Identify which cell holds the provided text, then report its (X, Y) central coordinate. 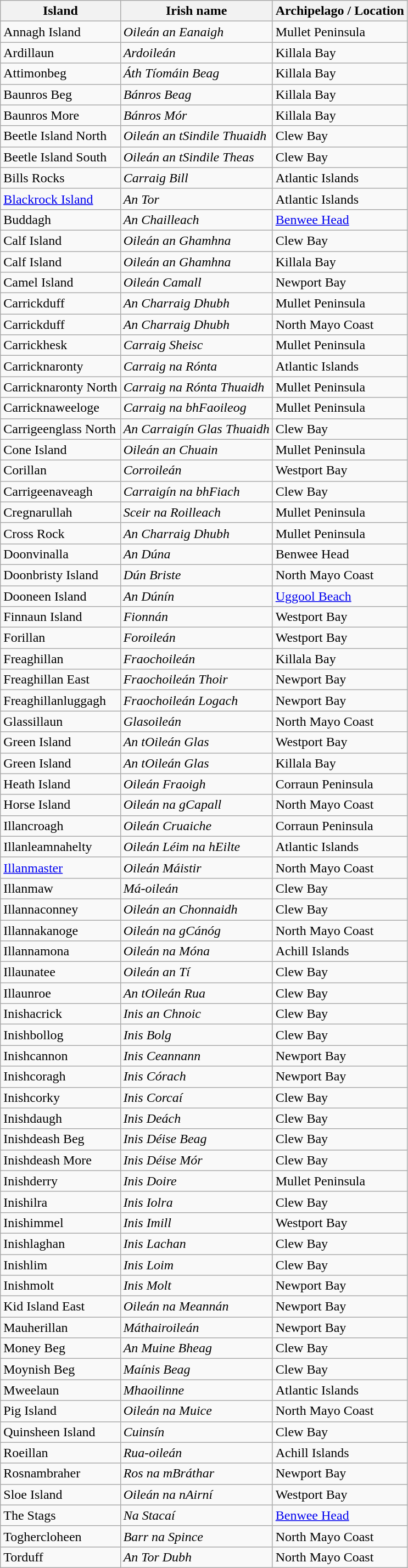
Fraochoileán Thoir (197, 680)
Cone Island (60, 450)
Inis Déise Beag (197, 1139)
Glasoileán (197, 721)
Rosnambraher (60, 1474)
Illancroagh (60, 826)
Carraig Bill (197, 178)
Bánros Beag (197, 94)
Roeillan (60, 1453)
Freaghillan East (60, 680)
Oileán an Chuain (197, 450)
Carricknaronty North (60, 387)
Oileán Léim na hEilte (197, 847)
Illannamona (60, 951)
Carricknaweeloge (60, 408)
Forillan (60, 638)
Inishmolt (60, 1286)
Inishilra (60, 1202)
The Stags (60, 1515)
Inis Córach (197, 1077)
Oileán an tSindile Thuaidh (197, 136)
Carricknaronty (60, 366)
Moynish Beg (60, 1369)
Toghercloheen (60, 1536)
Illannakanoge (60, 931)
Quinsheen Island (60, 1432)
An Carraigín Glas Thuaidh (197, 429)
Inis Loim (197, 1264)
Doonbristy Island (60, 575)
An Dúnín (197, 596)
Mauherillan (60, 1328)
Inis Molt (197, 1286)
Oileán na Móna (197, 951)
Oileán Fraoigh (197, 784)
Attimonbeg (60, 74)
Carraig Sheisc (197, 345)
Illanmaw (60, 888)
Fraochoileán (197, 659)
Ardoileán (197, 53)
Dooneen Island (60, 596)
Inishlim (60, 1264)
Ros na mBráthar (197, 1474)
Bánros Mór (197, 115)
Cregnarullah (60, 512)
Illannaconney (60, 909)
Ardillaun (60, 53)
An Muine Bheag (197, 1348)
Oileán an Chonnaidh (197, 909)
Torduff (60, 1557)
Inis Deách (197, 1118)
Inishlaghan (60, 1244)
Carrigeenglass North (60, 429)
Oileán na gCapall (197, 805)
Inishacrick (60, 1014)
Illaunatee (60, 972)
Fraochoileán Logach (197, 701)
Sloe Island (60, 1494)
Inis Doire (197, 1181)
Inishcannon (60, 1056)
Annagh Island (60, 32)
An Tor (197, 199)
Inishdeash More (60, 1160)
Máthairoileán (197, 1328)
Inis Lachan (197, 1244)
Má-oileán (197, 888)
Carrickhesk (60, 345)
Camel Island (60, 283)
Inishcorky (60, 1097)
Oileán na gCánóg (197, 931)
Inishdaugh (60, 1118)
Carrigeenaveagh (60, 491)
Oileán an Eanaigh (197, 32)
Corroileán (197, 471)
Freaghillan (60, 659)
Cross Rock (60, 533)
Baunros More (60, 115)
An Dúna (197, 554)
An tOileán Rua (197, 993)
Carraigín na bhFiach (197, 491)
Carraig na bhFaoileog (197, 408)
Money Beg (60, 1348)
Uggool Beach (339, 596)
Horse Island (60, 805)
Finnaun Island (60, 617)
Áth Tíomáin Beag (197, 74)
An Tor Dubh (197, 1557)
Sceir na Roilleach (197, 512)
Doonvinalla (60, 554)
Oileán na Meannán (197, 1307)
Buddagh (60, 220)
Inis Ceannann (197, 1056)
Kid Island East (60, 1307)
Baunros Beg (60, 94)
Island (60, 11)
Inis Iolra (197, 1202)
Irish name (197, 11)
Inishcoragh (60, 1077)
Inishdeash Beg (60, 1139)
Fionnán (197, 617)
Oileán an Tí (197, 972)
Inis Déise Mór (197, 1160)
An Chailleach (197, 220)
Inis an Chnoic (197, 1014)
Inishbollog (60, 1035)
Maínis Beag (197, 1369)
Beetle Island South (60, 157)
Inishderry (60, 1181)
Dún Briste (197, 575)
Oileán Cruaiche (197, 826)
Pig Island (60, 1411)
Barr na Spince (197, 1536)
Cuinsín (197, 1432)
Rua-oileán (197, 1453)
Oileán na Muice (197, 1411)
Inis Bolg (197, 1035)
Inishimmel (60, 1223)
Inis Imill (197, 1223)
Glassillaun (60, 721)
Illaunroe (60, 993)
Mweelaun (60, 1390)
Beetle Island North (60, 136)
Heath Island (60, 784)
Blackrock Island (60, 199)
Archipelago / Location (339, 11)
Na Stacaí (197, 1515)
Oileán Camall (197, 283)
Oileán na nAirní (197, 1494)
Oileán an tSindile Theas (197, 157)
Illanmaster (60, 867)
Carraig na Rónta (197, 366)
Bills Rocks (60, 178)
Inis Corcaí (197, 1097)
Mhaoilinne (197, 1390)
Corillan (60, 471)
Foroileán (197, 638)
Oileán Máistir (197, 867)
Freaghillanluggagh (60, 701)
Carraig na Rónta Thuaidh (197, 387)
Illanleamnahelty (60, 847)
